Search for the cell housing the specified text and yield its (X, Y) center coordinate. 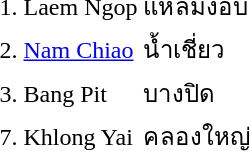
Nam Chiao (80, 50)
Bang Pit (80, 93)
